Identify which cell holds the provided text, then report its [X, Y] central coordinate. 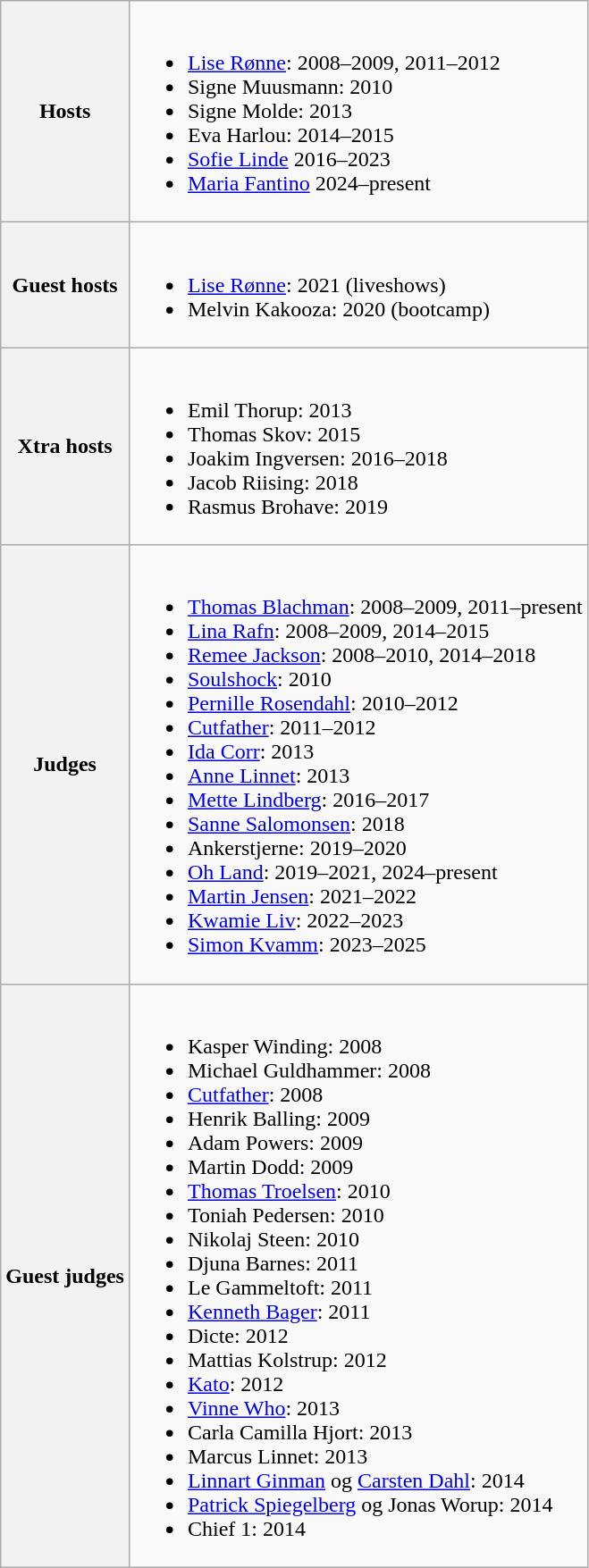
Judges [65, 765]
Xtra hosts [65, 447]
Hosts [65, 112]
Lise Rønne: 2021 (liveshows)Melvin Kakooza: 2020 (bootcamp) [358, 285]
Lise Rønne: 2008–2009, 2011–2012Signe Muusmann: 2010Signe Molde: 2013Eva Harlou: 2014–2015Sofie Linde 2016–2023Maria Fantino 2024–present [358, 112]
Emil Thorup: 2013Thomas Skov: 2015Joakim Ingversen: 2016–2018Jacob Riising: 2018Rasmus Brohave: 2019 [358, 447]
Guest judges [65, 1276]
Guest hosts [65, 285]
